Return the [X, Y] coordinate for the center point of the cell that contains the specified text.  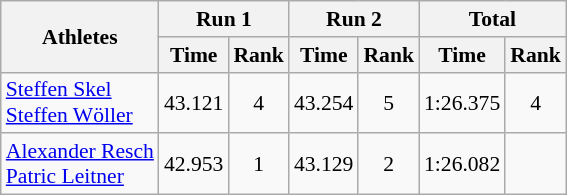
5 [388, 102]
Alexander ReschPatric Leitner [80, 164]
Run 1 [224, 19]
43.121 [194, 102]
Athletes [80, 36]
Run 2 [354, 19]
42.953 [194, 164]
1:26.375 [462, 102]
43.129 [324, 164]
2 [388, 164]
43.254 [324, 102]
1 [258, 164]
Total [492, 19]
1:26.082 [462, 164]
Steffen SkelSteffen Wöller [80, 102]
